Detect which cell encompasses the target text, then output its [x, y] center coordinate. 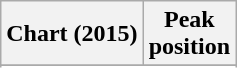
Peakposition [189, 34]
Chart (2015) [72, 34]
